For the text-containing cell, return its midpoint in (x, y) coordinate format. 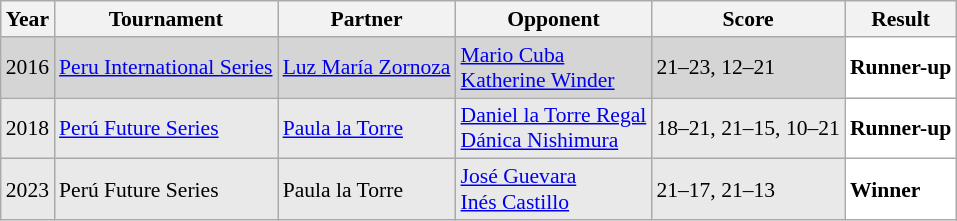
Result (900, 19)
Opponent (554, 19)
21–23, 12–21 (748, 68)
Luz María Zornoza (367, 68)
21–17, 21–13 (748, 190)
Mario Cuba Katherine Winder (554, 68)
2018 (28, 128)
Year (28, 19)
2023 (28, 190)
2016 (28, 68)
Winner (900, 190)
Daniel la Torre Regal Dánica Nishimura (554, 128)
José Guevara Inés Castillo (554, 190)
Score (748, 19)
18–21, 21–15, 10–21 (748, 128)
Partner (367, 19)
Peru International Series (166, 68)
Tournament (166, 19)
